Pinpoint the cell where the given text exists, returning its [x, y] midpoint coordinate. 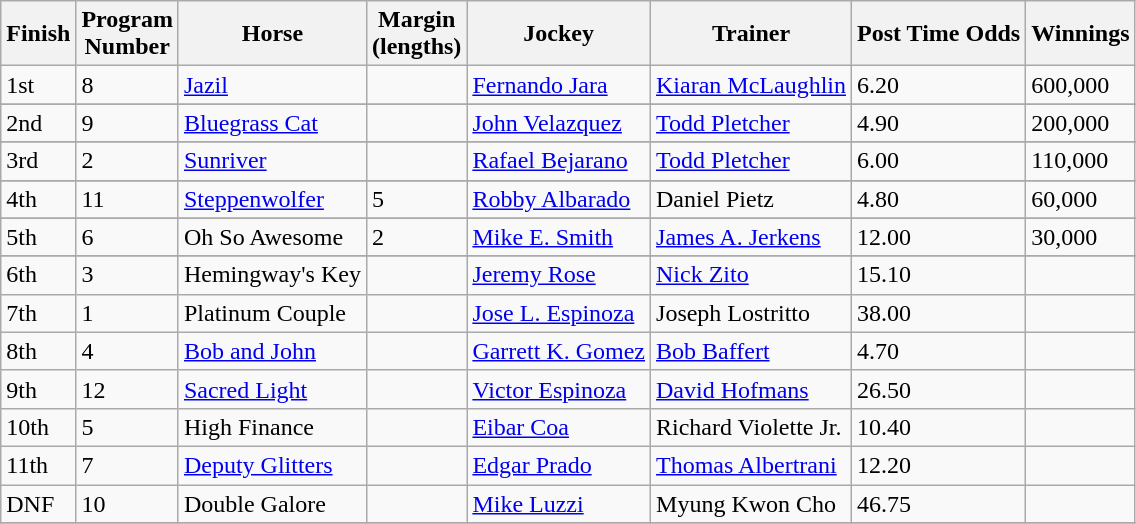
6.00 [939, 161]
8th [38, 351]
Jazil [272, 85]
30,000 [1080, 237]
James A. Jerkens [752, 237]
DNF [38, 503]
1 [128, 313]
Joseph Lostritto [752, 313]
Garrett K. Gomez [559, 351]
Deputy Glitters [272, 465]
15.10 [939, 275]
9 [128, 123]
Bob and John [272, 351]
12 [128, 389]
4th [38, 199]
12.00 [939, 237]
Margin(lengths) [416, 34]
11 [128, 199]
4.90 [939, 123]
11th [38, 465]
Platinum Couple [272, 313]
Winnings [1080, 34]
Sacred Light [272, 389]
Mike Luzzi [559, 503]
Horse [272, 34]
Post Time Odds [939, 34]
9th [38, 389]
Hemingway's Key [272, 275]
7th [38, 313]
4 [128, 351]
Oh So Awesome [272, 237]
6th [38, 275]
600,000 [1080, 85]
Kiaran McLaughlin [752, 85]
38.00 [939, 313]
4.80 [939, 199]
10 [128, 503]
Jose L. Espinoza [559, 313]
Finish [38, 34]
12.20 [939, 465]
Jeremy Rose [559, 275]
Victor Espinoza [559, 389]
8 [128, 85]
Bob Baffert [752, 351]
Trainer [752, 34]
Edgar Prado [559, 465]
Nick Zito [752, 275]
6 [128, 237]
Jockey [559, 34]
Sunriver [272, 161]
John Velazquez [559, 123]
Steppenwolfer [272, 199]
Daniel Pietz [752, 199]
Myung Kwon Cho [752, 503]
10.40 [939, 427]
7 [128, 465]
Bluegrass Cat [272, 123]
5th [38, 237]
3 [128, 275]
Mike E. Smith [559, 237]
1st [38, 85]
Eibar Coa [559, 427]
200,000 [1080, 123]
2nd [38, 123]
6.20 [939, 85]
High Finance [272, 427]
ProgramNumber [128, 34]
4.70 [939, 351]
Robby Albarado [559, 199]
46.75 [939, 503]
Rafael Bejarano [559, 161]
Richard Violette Jr. [752, 427]
10th [38, 427]
60,000 [1080, 199]
3rd [38, 161]
110,000 [1080, 161]
Double Galore [272, 503]
David Hofmans [752, 389]
Fernando Jara [559, 85]
Thomas Albertrani [752, 465]
26.50 [939, 389]
